Extract the [X, Y] coordinate from the center of the cell holding the provided text.  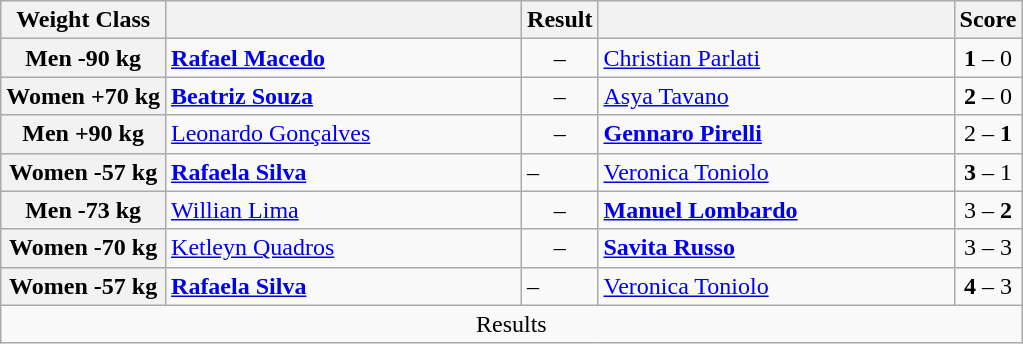
3 – 3 [988, 248]
4 – 3 [988, 286]
2 – 0 [988, 96]
Women -70 kg [84, 248]
Leonardo Gonçalves [344, 134]
Rafael Macedo [344, 58]
2 – 1 [988, 134]
Manuel Lombardo [776, 210]
Gennaro Pirelli [776, 134]
Men -90 kg [84, 58]
3 – 2 [988, 210]
Men +90 kg [84, 134]
Beatriz Souza [344, 96]
Asya Tavano [776, 96]
Results [512, 324]
Women +70 kg [84, 96]
Willian Lima [344, 210]
Weight Class [84, 20]
Men -73 kg [84, 210]
Christian Parlati [776, 58]
Score [988, 20]
3 – 1 [988, 172]
Ketleyn Quadros [344, 248]
Savita Russo [776, 248]
Result [560, 20]
1 – 0 [988, 58]
